Return the [X, Y] coordinate for the center point of the cell that contains the specified text.  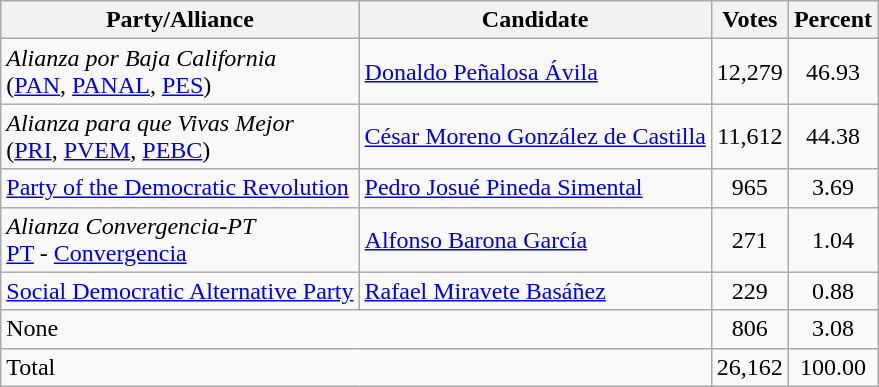
44.38 [832, 136]
806 [750, 329]
Party/Alliance [180, 20]
100.00 [832, 367]
12,279 [750, 72]
1.04 [832, 240]
46.93 [832, 72]
César Moreno González de Castilla [535, 136]
0.88 [832, 291]
Rafael Miravete Basáñez [535, 291]
Total [356, 367]
Candidate [535, 20]
Alfonso Barona García [535, 240]
3.69 [832, 188]
Alianza Convergencia-PT PT - Convergencia [180, 240]
Pedro Josué Pineda Simental [535, 188]
Percent [832, 20]
Donaldo Peñalosa Ávila [535, 72]
Votes [750, 20]
Alianza por Baja California (PAN, PANAL, PES) [180, 72]
229 [750, 291]
965 [750, 188]
3.08 [832, 329]
271 [750, 240]
Alianza para que Vivas Mejor (PRI, PVEM, PEBC) [180, 136]
None [356, 329]
26,162 [750, 367]
Social Democratic Alternative Party [180, 291]
Party of the Democratic Revolution [180, 188]
11,612 [750, 136]
